Identify which cell holds the provided text, then report its (X, Y) central coordinate. 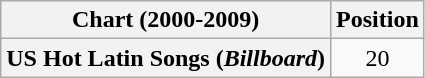
20 (378, 58)
Position (378, 20)
US Hot Latin Songs (Billboard) (166, 58)
Chart (2000-2009) (166, 20)
